Determine the (X, Y) coordinate at the center of the cell enclosing the given text.  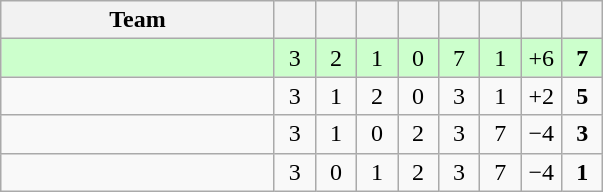
+2 (542, 96)
+6 (542, 58)
5 (582, 96)
Team (138, 20)
